Return [X, Y] of the center of cell containing provided text 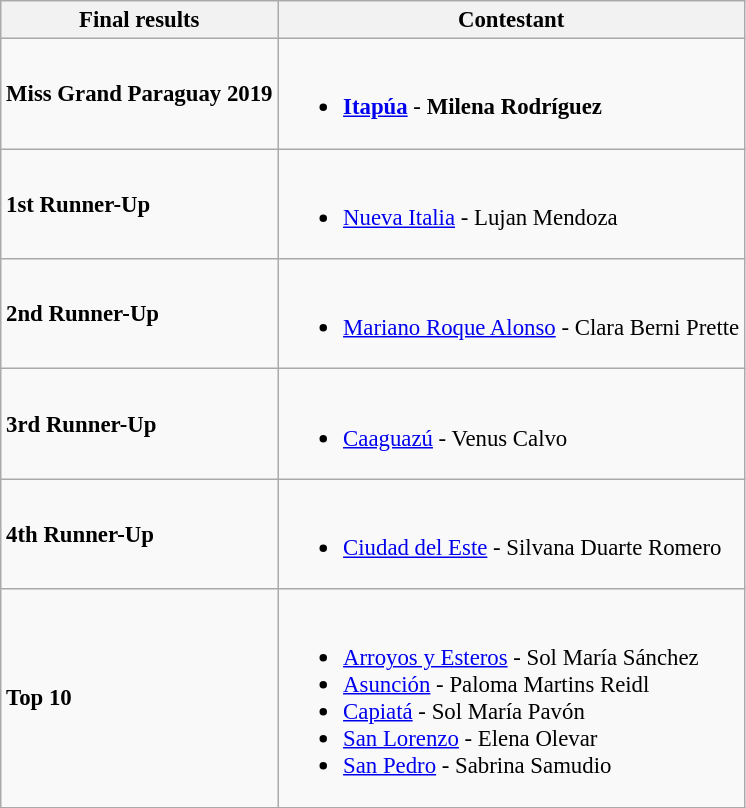
Caaguazú - Venus Calvo [512, 424]
Ciudad del Este - Silvana Duarte Romero [512, 534]
Final results [140, 20]
Contestant [512, 20]
Miss Grand Paraguay 2019 [140, 94]
Itapúa - Milena Rodríguez [512, 94]
Mariano Roque Alonso - Clara Berni Prette [512, 314]
Nueva Italia - Lujan Mendoza [512, 204]
2nd Runner-Up [140, 314]
4th Runner-Up [140, 534]
3rd Runner-Up [140, 424]
1st Runner-Up [140, 204]
Top 10 [140, 698]
